Determine the [x, y] coordinate at the center of the cell enclosing the given text.  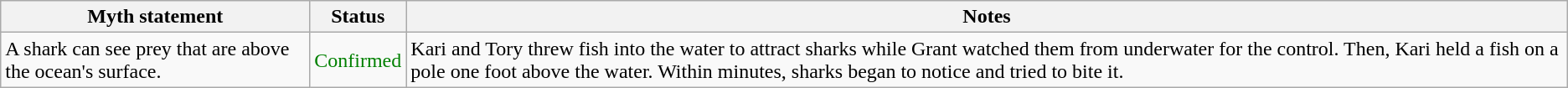
Confirmed [358, 60]
Notes [987, 17]
Myth statement [156, 17]
Status [358, 17]
A shark can see prey that are above the ocean's surface. [156, 60]
